Locate the cell with the specified text and output its [X, Y] center coordinate. 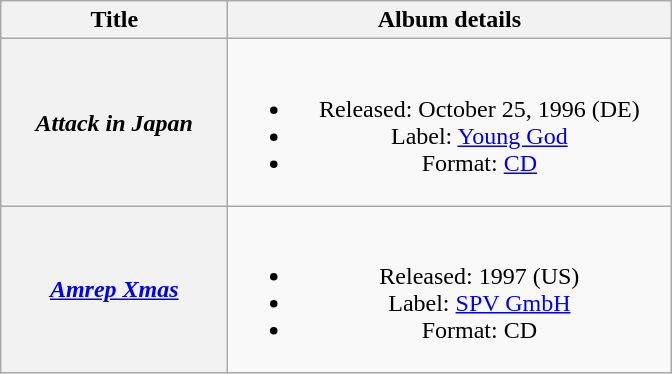
Title [114, 20]
Album details [450, 20]
Attack in Japan [114, 122]
Amrep Xmas [114, 290]
Released: 1997 (US)Label: SPV GmbHFormat: CD [450, 290]
Released: October 25, 1996 (DE)Label: Young GodFormat: CD [450, 122]
